Return the (X, Y) coordinate for the center point of the cell that contains the specified text.  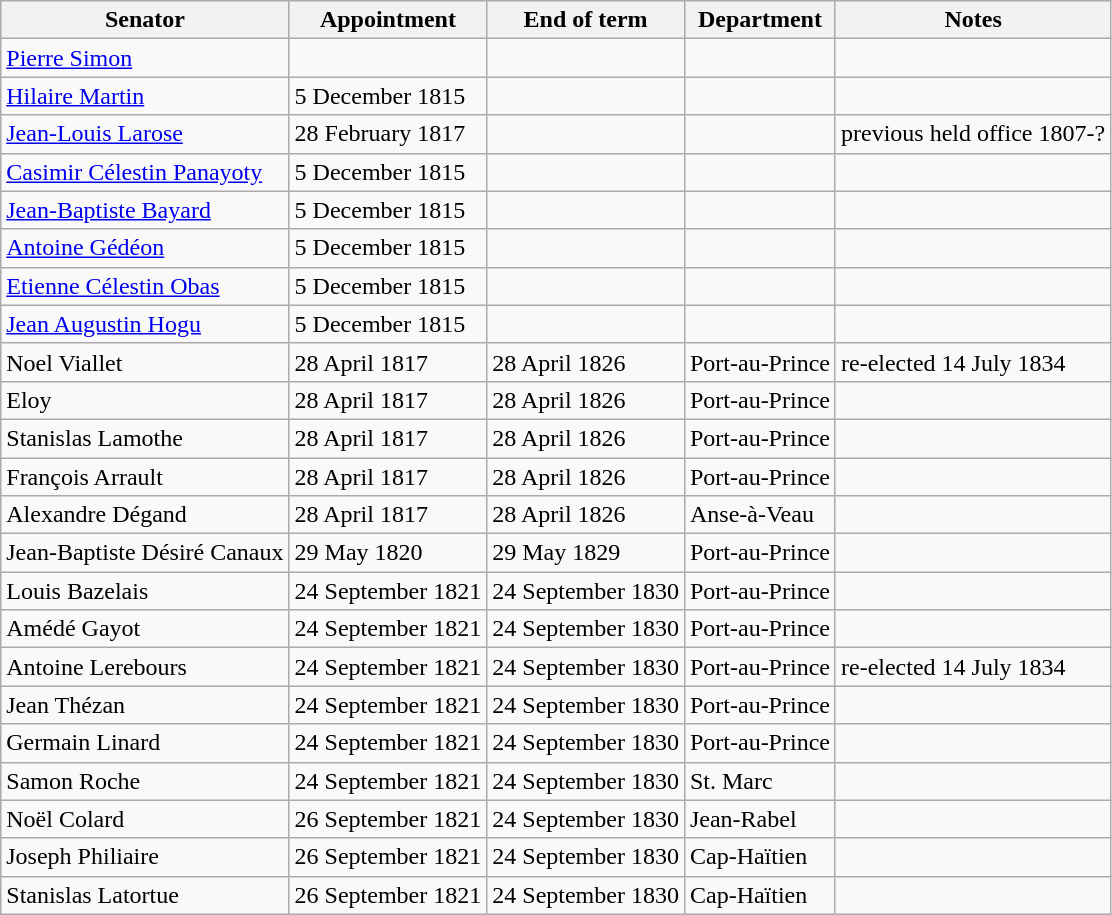
Casimir Célestin Panayoty (145, 172)
Jean-Rabel (760, 819)
Eloy (145, 400)
29 May 1829 (586, 553)
Etienne Célestin Obas (145, 286)
Stanislas Lamothe (145, 438)
Noel Viallet (145, 362)
Pierre Simon (145, 58)
Antoine Lerebours (145, 667)
Anse-à-Veau (760, 515)
Germain Linard (145, 743)
Jean Augustin Hogu (145, 324)
François Arrault (145, 477)
Jean-Baptiste Bayard (145, 210)
Joseph Philiaire (145, 857)
Samon Roche (145, 781)
Jean Thézan (145, 705)
Louis Bazelais (145, 591)
Alexandre Dégand (145, 515)
Amédé Gayot (145, 629)
Stanislas Latortue (145, 895)
Hilaire Martin (145, 96)
Noël Colard (145, 819)
Notes (972, 20)
previous held office 1807-? (972, 134)
29 May 1820 (388, 553)
Senator (145, 20)
Appointment (388, 20)
St. Marc (760, 781)
Jean-Louis Larose (145, 134)
Antoine Gédéon (145, 248)
End of term (586, 20)
28 February 1817 (388, 134)
Department (760, 20)
Jean-Baptiste Désiré Canaux (145, 553)
